Locate the cell with the specified text and output its [x, y] center coordinate. 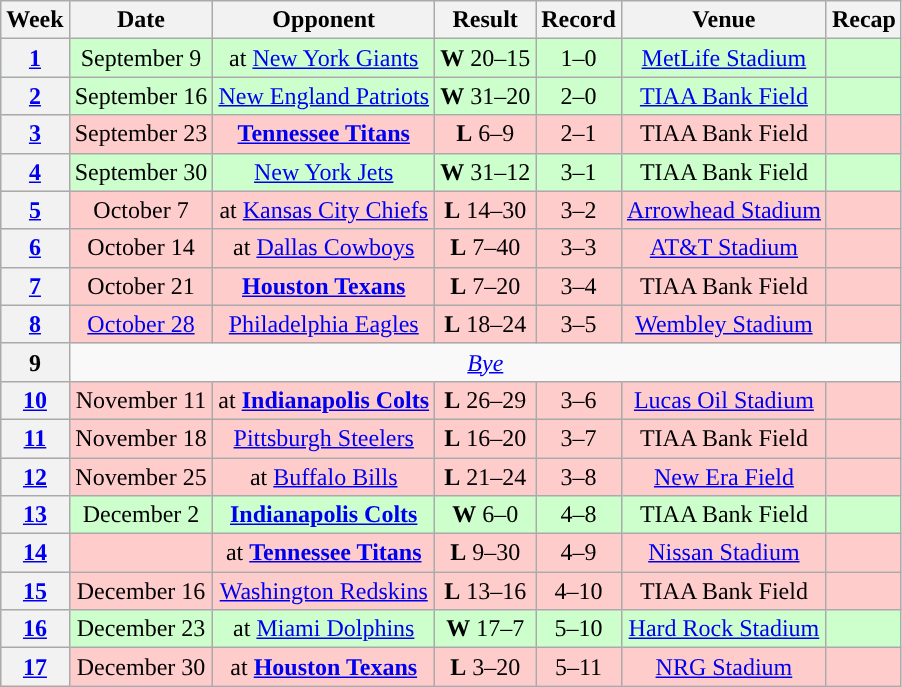
L 7–40 [486, 248]
3–6 [579, 400]
W 6–0 [486, 515]
3–8 [579, 477]
NRG Stadium [724, 667]
Bye [485, 362]
L 6–9 [486, 134]
L 3–20 [486, 667]
L 13–16 [486, 591]
Houston Texans [324, 286]
3–1 [579, 172]
September 16 [141, 96]
December 30 [141, 667]
15 [35, 591]
Tennessee Titans [324, 134]
10 [35, 400]
Date [141, 20]
December 2 [141, 515]
L 7–20 [486, 286]
4–9 [579, 553]
October 14 [141, 248]
W 31–20 [486, 96]
13 [35, 515]
at Miami Dolphins [324, 629]
1–0 [579, 58]
November 25 [141, 477]
November 18 [141, 438]
3–3 [579, 248]
September 9 [141, 58]
Hard Rock Stadium [724, 629]
L 9–30 [486, 553]
AT&T Stadium [724, 248]
Lucas Oil Stadium [724, 400]
L 14–30 [486, 210]
L 21–24 [486, 477]
Washington Redskins [324, 591]
4–8 [579, 515]
2–0 [579, 96]
4–10 [579, 591]
September 23 [141, 134]
11 [35, 438]
Opponent [324, 20]
New York Jets [324, 172]
Pittsburgh Steelers [324, 438]
7 [35, 286]
Recap [864, 20]
4 [35, 172]
Arrowhead Stadium [724, 210]
8 [35, 324]
December 16 [141, 591]
at Tennessee Titans [324, 553]
Wembley Stadium [724, 324]
14 [35, 553]
Nissan Stadium [724, 553]
9 [35, 362]
L 18–24 [486, 324]
W 31–12 [486, 172]
at Buffalo Bills [324, 477]
November 11 [141, 400]
2 [35, 96]
5–11 [579, 667]
October 28 [141, 324]
W 17–7 [486, 629]
Venue [724, 20]
1 [35, 58]
October 7 [141, 210]
Result [486, 20]
L 26–29 [486, 400]
at Houston Texans [324, 667]
L 16–20 [486, 438]
at Kansas City Chiefs [324, 210]
at New York Giants [324, 58]
2–1 [579, 134]
Philadelphia Eagles [324, 324]
3–7 [579, 438]
October 21 [141, 286]
at Dallas Cowboys [324, 248]
5 [35, 210]
3–2 [579, 210]
New Era Field [724, 477]
at Indianapolis Colts [324, 400]
New England Patriots [324, 96]
September 30 [141, 172]
12 [35, 477]
3 [35, 134]
W 20–15 [486, 58]
3–4 [579, 286]
MetLife Stadium [724, 58]
5–10 [579, 629]
Week [35, 20]
Record [579, 20]
17 [35, 667]
December 23 [141, 629]
6 [35, 248]
3–5 [579, 324]
Indianapolis Colts [324, 515]
16 [35, 629]
